Locate the cell with the specified text and output its (X, Y) center coordinate. 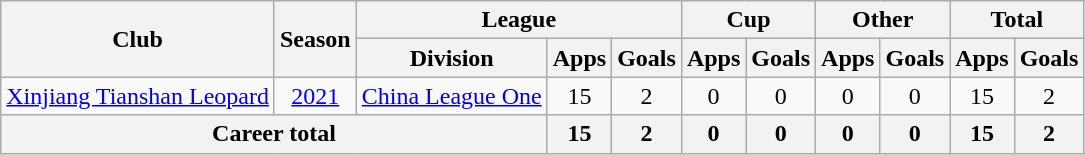
League (518, 20)
Division (452, 58)
Career total (274, 134)
Club (138, 39)
Season (315, 39)
Cup (748, 20)
Other (883, 20)
Xinjiang Tianshan Leopard (138, 96)
2021 (315, 96)
China League One (452, 96)
Total (1017, 20)
